Return the (X, Y) coordinate for the center point of the cell that contains the specified text.  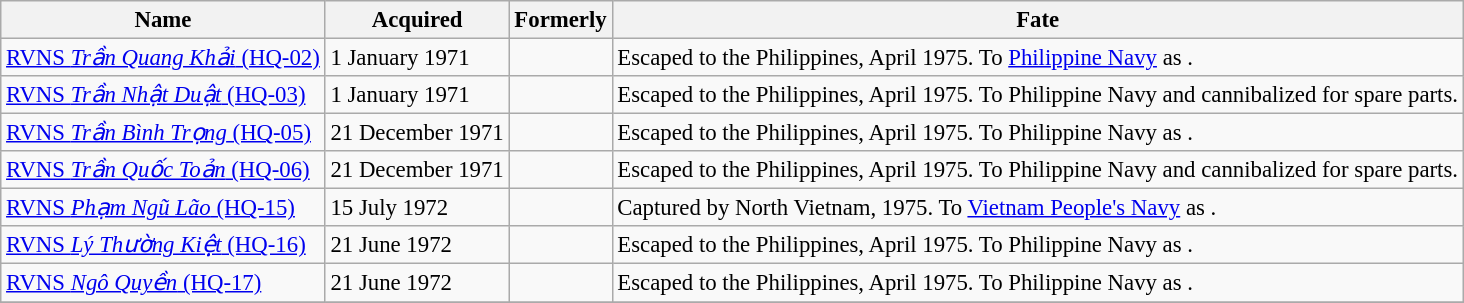
Formerly (560, 20)
RVNS Trần Nhật Duật (HQ-03) (163, 95)
Acquired (417, 20)
RVNS Trần Bình Trọng (HQ-05) (163, 133)
15 July 1972 (417, 208)
RVNS Lý Thường Kiệt (HQ-16) (163, 245)
RVNS Trần Quốc Toản (HQ-06) (163, 170)
RVNS Ngô Quyền (HQ-17) (163, 283)
Name (163, 20)
Fate (1038, 20)
Captured by North Vietnam, 1975. To Vietnam People's Navy as . (1038, 208)
RVNS Trần Quang Khải (HQ-02) (163, 58)
RVNS Phạm Ngũ Lão (HQ-15) (163, 208)
